Return [x, y] of the center of cell containing provided text 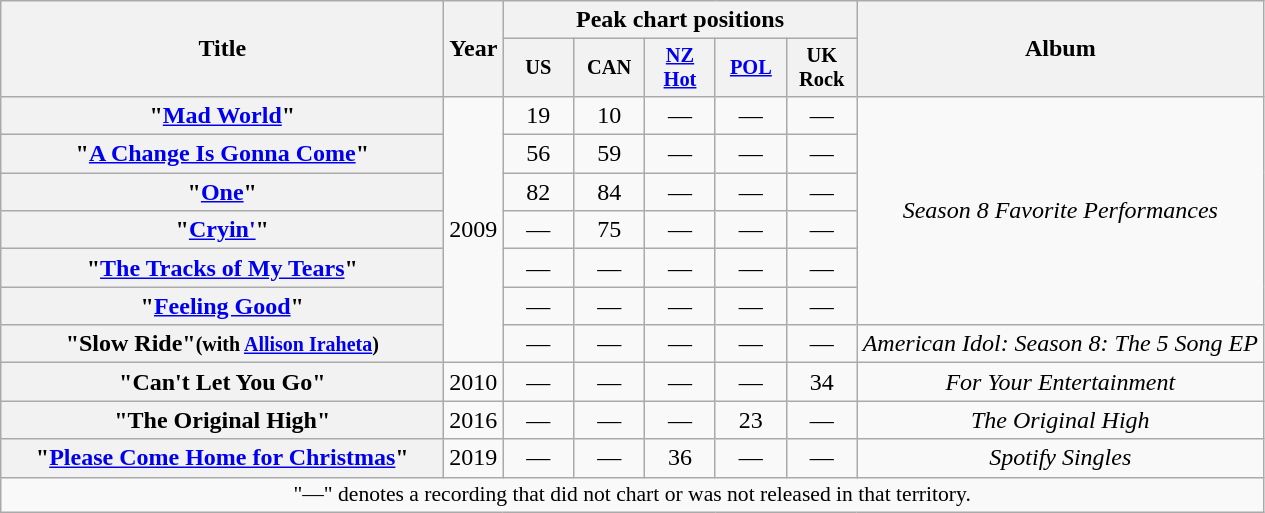
For Your Entertainment [1060, 382]
Season 8 Favorite Performances [1060, 210]
The Original High [1060, 420]
Title [222, 49]
"Slow Ride"(with Allison Iraheta) [222, 344]
"Feeling Good" [222, 306]
84 [610, 192]
56 [538, 154]
82 [538, 192]
10 [610, 115]
23 [750, 420]
Year [474, 49]
American Idol: Season 8: The 5 Song EP [1060, 344]
"The Tracks of My Tears" [222, 268]
"Cryin'" [222, 230]
"Can't Let You Go" [222, 382]
19 [538, 115]
36 [680, 458]
"One" [222, 192]
2016 [474, 420]
NZHot [680, 68]
"Mad World" [222, 115]
Album [1060, 49]
2010 [474, 382]
US [538, 68]
"A Change Is Gonna Come" [222, 154]
75 [610, 230]
"—" denotes a recording that did not chart or was not released in that territory. [632, 495]
2019 [474, 458]
34 [822, 382]
CAN [610, 68]
59 [610, 154]
UK Rock [822, 68]
"Please Come Home for Christmas" [222, 458]
Peak chart positions [680, 20]
POL [750, 68]
Spotify Singles [1060, 458]
"The Original High" [222, 420]
2009 [474, 229]
